Provide the (X, Y) coordinate of the cell's center where the given text is located.  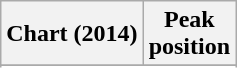
Chart (2014) (72, 34)
Peakposition (189, 34)
